Identify which cell holds the provided text, then report its (X, Y) central coordinate. 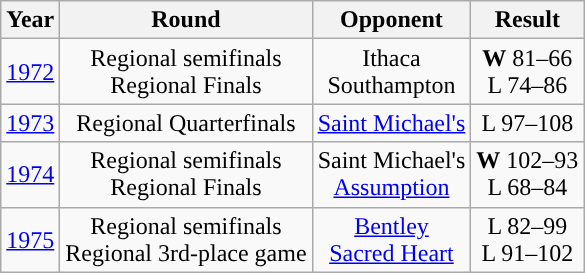
W 102–93L 68–84 (528, 174)
IthacaSouthampton (392, 72)
1974 (30, 174)
Regional semifinalsRegional 3rd-place game (186, 240)
Year (30, 20)
Saint Michael'sAssumption (392, 174)
L 97–108 (528, 123)
1973 (30, 123)
W 81–66L 74–86 (528, 72)
1975 (30, 240)
Opponent (392, 20)
1972 (30, 72)
L 82–99L 91–102 (528, 240)
BentleySacred Heart (392, 240)
Regional Quarterfinals (186, 123)
Round (186, 20)
Result (528, 20)
Saint Michael's (392, 123)
